From the cell containing the given text, extract its center point as [X, Y] coordinate. 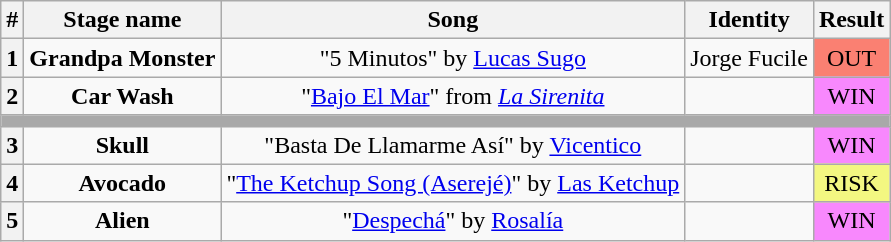
Song [453, 20]
3 [12, 145]
RISK [851, 183]
Result [851, 20]
Skull [122, 145]
"5 Minutos" by Lucas Sugo [453, 58]
Identity [750, 20]
"Bajo El Mar" from La Sirenita [453, 96]
"Basta De Llamarme Así" by Vicentico [453, 145]
OUT [851, 58]
5 [12, 221]
Stage name [122, 20]
2 [12, 96]
Alien [122, 221]
Jorge Fucile [750, 58]
"The Ketchup Song (Aserejé)" by Las Ketchup [453, 183]
Car Wash [122, 96]
4 [12, 183]
Avocado [122, 183]
Grandpa Monster [122, 58]
# [12, 20]
1 [12, 58]
"Despechá" by Rosalía [453, 221]
